Capture the cell that displays the provided text and extract its (X, Y) central coordinate. 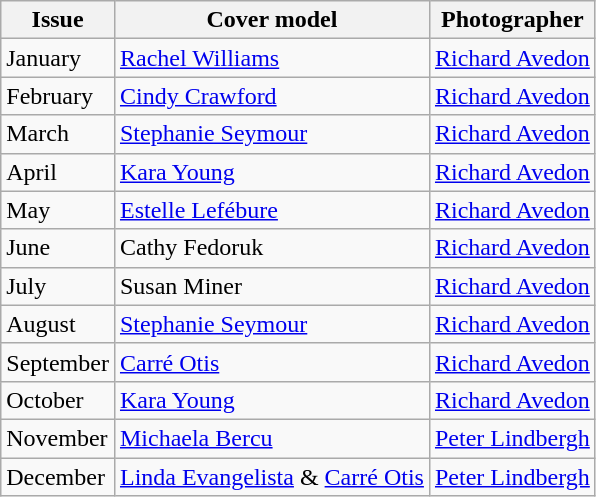
Rachel Williams (272, 58)
January (58, 58)
Cindy Crawford (272, 96)
September (58, 362)
Cover model (272, 20)
December (58, 477)
Susan Miner (272, 286)
Linda Evangelista & Carré Otis (272, 477)
Issue (58, 20)
Estelle Lefébure (272, 210)
June (58, 248)
Michaela Bercu (272, 438)
Carré Otis (272, 362)
October (58, 400)
August (58, 324)
Cathy Fedoruk (272, 248)
July (58, 286)
Photographer (512, 20)
February (58, 96)
November (58, 438)
April (58, 172)
May (58, 210)
March (58, 134)
